Capture the cell that displays the provided text and extract its (x, y) central coordinate. 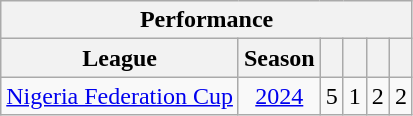
2024 (279, 96)
5 (332, 96)
Performance (207, 20)
League (120, 58)
Nigeria Federation Cup (120, 96)
1 (354, 96)
Season (279, 58)
